Pinpoint the cell where the given text exists, returning its [x, y] midpoint coordinate. 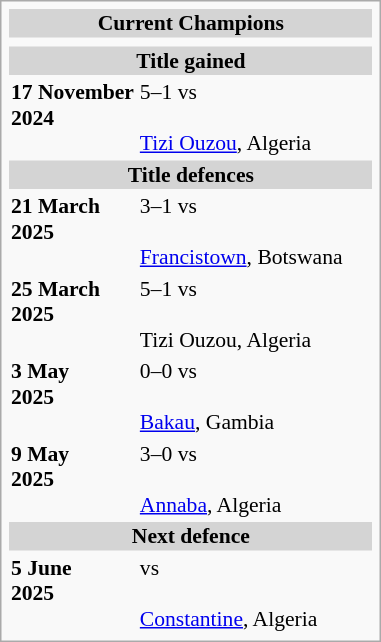
Current Champions [190, 23]
Title gained [190, 60]
17 November2024 [72, 118]
Next defence [190, 536]
9 May2025 [72, 479]
3–0 vs Annaba, Algeria [255, 479]
0–0 vs Bakau, Gambia [255, 397]
25 March2025 [72, 314]
21 March2025 [72, 232]
3 May2025 [72, 397]
5 June2025 [72, 593]
3–1 vs Francistown, Botswana [255, 232]
vs Constantine, Algeria [255, 593]
Title defences [190, 174]
